Detect which cell encompasses the target text, then output its (x, y) center coordinate. 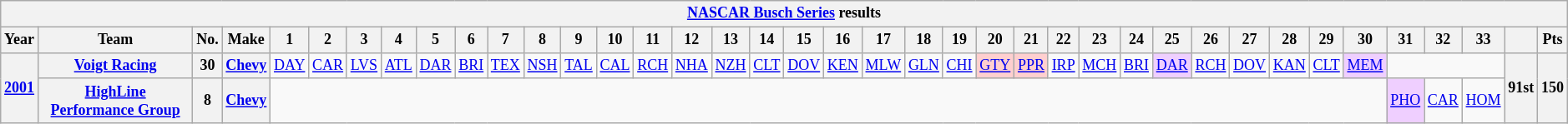
6 (471, 40)
27 (1250, 40)
29 (1326, 40)
10 (615, 40)
32 (1444, 40)
21 (1032, 40)
HOM (1483, 101)
CHI (959, 65)
PHO (1406, 101)
9 (579, 40)
NHA (691, 65)
Team (115, 40)
25 (1172, 40)
Voigt Racing (115, 65)
28 (1289, 40)
17 (883, 40)
KAN (1289, 65)
23 (1100, 40)
19 (959, 40)
33 (1483, 40)
PPR (1032, 65)
Make (246, 40)
91st (1521, 88)
1 (290, 40)
18 (924, 40)
14 (766, 40)
Year (20, 40)
2 (328, 40)
NSH (543, 65)
7 (506, 40)
MLW (883, 65)
31 (1406, 40)
MCH (1100, 65)
15 (804, 40)
NZH (731, 65)
LVS (364, 65)
12 (691, 40)
DAY (290, 65)
IRP (1064, 65)
HighLine Performance Group (115, 101)
150 (1553, 88)
ATL (398, 65)
13 (731, 40)
Pts (1553, 40)
24 (1137, 40)
16 (843, 40)
11 (653, 40)
GTY (995, 65)
GLN (924, 65)
NASCAR Busch Series results (784, 13)
20 (995, 40)
26 (1211, 40)
2001 (20, 88)
5 (436, 40)
4 (398, 40)
TAL (579, 65)
TEX (506, 65)
No. (207, 40)
22 (1064, 40)
3 (364, 40)
MEM (1365, 65)
KEN (843, 65)
CAL (615, 65)
